Return (X, Y) of the center of cell containing provided text 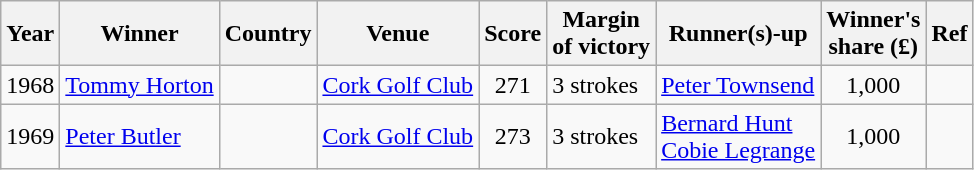
273 (513, 136)
271 (513, 85)
Marginof victory (602, 34)
Winner (140, 34)
Tommy Horton (140, 85)
Winner'sshare (£) (874, 34)
Year (30, 34)
1968 (30, 85)
Peter Butler (140, 136)
Bernard Hunt Cobie Legrange (738, 136)
Score (513, 34)
1969 (30, 136)
Runner(s)-up (738, 34)
Venue (398, 34)
Country (268, 34)
Peter Townsend (738, 85)
Ref (950, 34)
